Capture the cell that displays the provided text and extract its [X, Y] central coordinate. 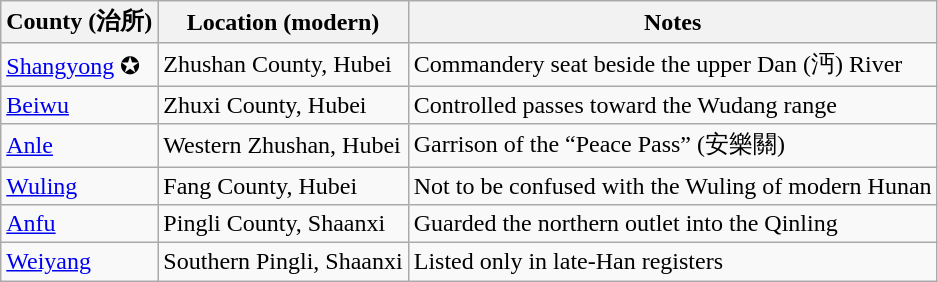
County (治所) [80, 22]
Zhuxi County, Hubei [283, 105]
Location (modern) [283, 22]
Zhushan County, Hubei [283, 64]
Garrison of the “Peace Pass” (安樂關) [672, 146]
Anfu [80, 224]
Not to be confused with the Wuling of modern Hunan [672, 185]
Fang County, Hubei [283, 185]
Shangyong ✪ [80, 64]
Controlled passes toward the Wudang range [672, 105]
Anle [80, 146]
Notes [672, 22]
Beiwu [80, 105]
Southern Pingli, Shaanxi [283, 262]
Pingli County, Shaanxi [283, 224]
Commandery seat beside the upper Dan (沔) River [672, 64]
Guarded the northern outlet into the Qinling [672, 224]
Western Zhushan, Hubei [283, 146]
Wuling [80, 185]
Listed only in late-Han registers [672, 262]
Weiyang [80, 262]
